Output the (X, Y) coordinate of the center of the cell containing the given text.  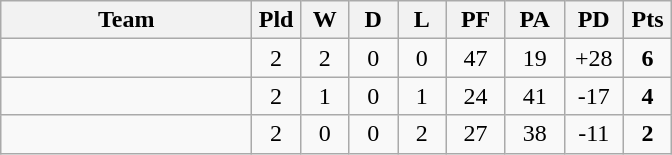
+28 (594, 58)
38 (534, 134)
41 (534, 96)
D (374, 20)
Pld (276, 20)
L (422, 20)
4 (648, 96)
47 (476, 58)
-17 (594, 96)
PD (594, 20)
PA (534, 20)
Pts (648, 20)
PF (476, 20)
6 (648, 58)
24 (476, 96)
Team (126, 20)
W (324, 20)
-11 (594, 134)
27 (476, 134)
19 (534, 58)
